Locate the cell with the specified text and output its [X, Y] center coordinate. 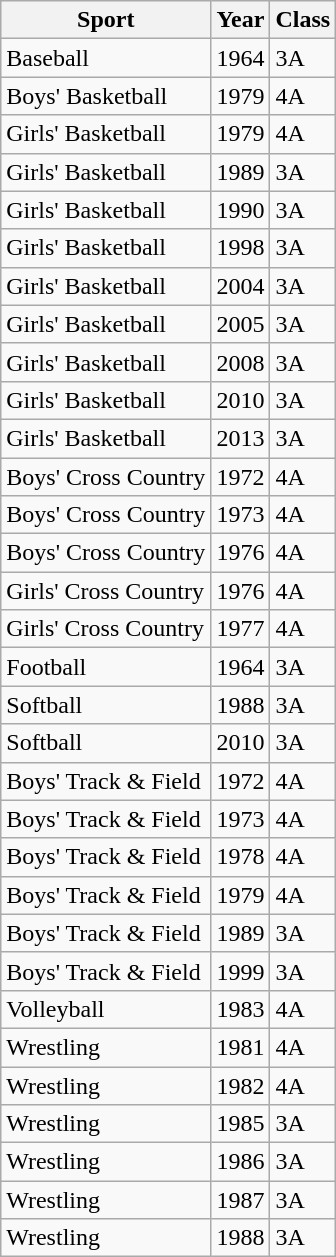
1990 [240, 210]
2013 [240, 438]
Class [303, 20]
1981 [240, 1047]
1982 [240, 1085]
1999 [240, 971]
1983 [240, 1009]
Year [240, 20]
Baseball [106, 58]
1977 [240, 629]
1998 [240, 248]
Sport [106, 20]
1978 [240, 857]
2005 [240, 324]
1987 [240, 1200]
1986 [240, 1162]
2008 [240, 362]
2004 [240, 286]
Football [106, 667]
1985 [240, 1124]
Boys' Basketball [106, 96]
Volleyball [106, 1009]
